Find where the given text appears and provide that cell's center as (x, y) coordinate. 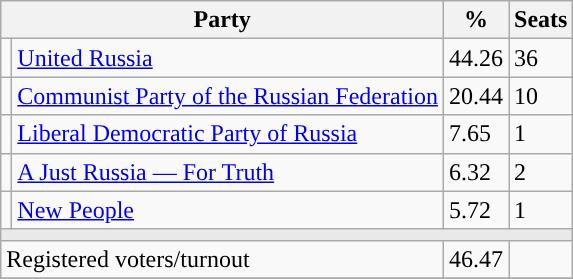
Party (222, 20)
20.44 (476, 96)
Registered voters/turnout (222, 259)
Liberal Democratic Party of Russia (228, 134)
% (476, 20)
46.47 (476, 259)
2 (541, 172)
Communist Party of the Russian Federation (228, 96)
6.32 (476, 172)
5.72 (476, 210)
United Russia (228, 58)
A Just Russia — For Truth (228, 172)
10 (541, 96)
44.26 (476, 58)
New People (228, 210)
7.65 (476, 134)
36 (541, 58)
Seats (541, 20)
